Search for the cell housing the specified text and yield its (X, Y) center coordinate. 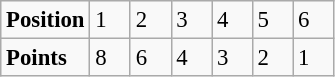
Points (46, 58)
8 (110, 58)
5 (272, 20)
Position (46, 20)
